Locate the cell with the specified text and output its [X, Y] center coordinate. 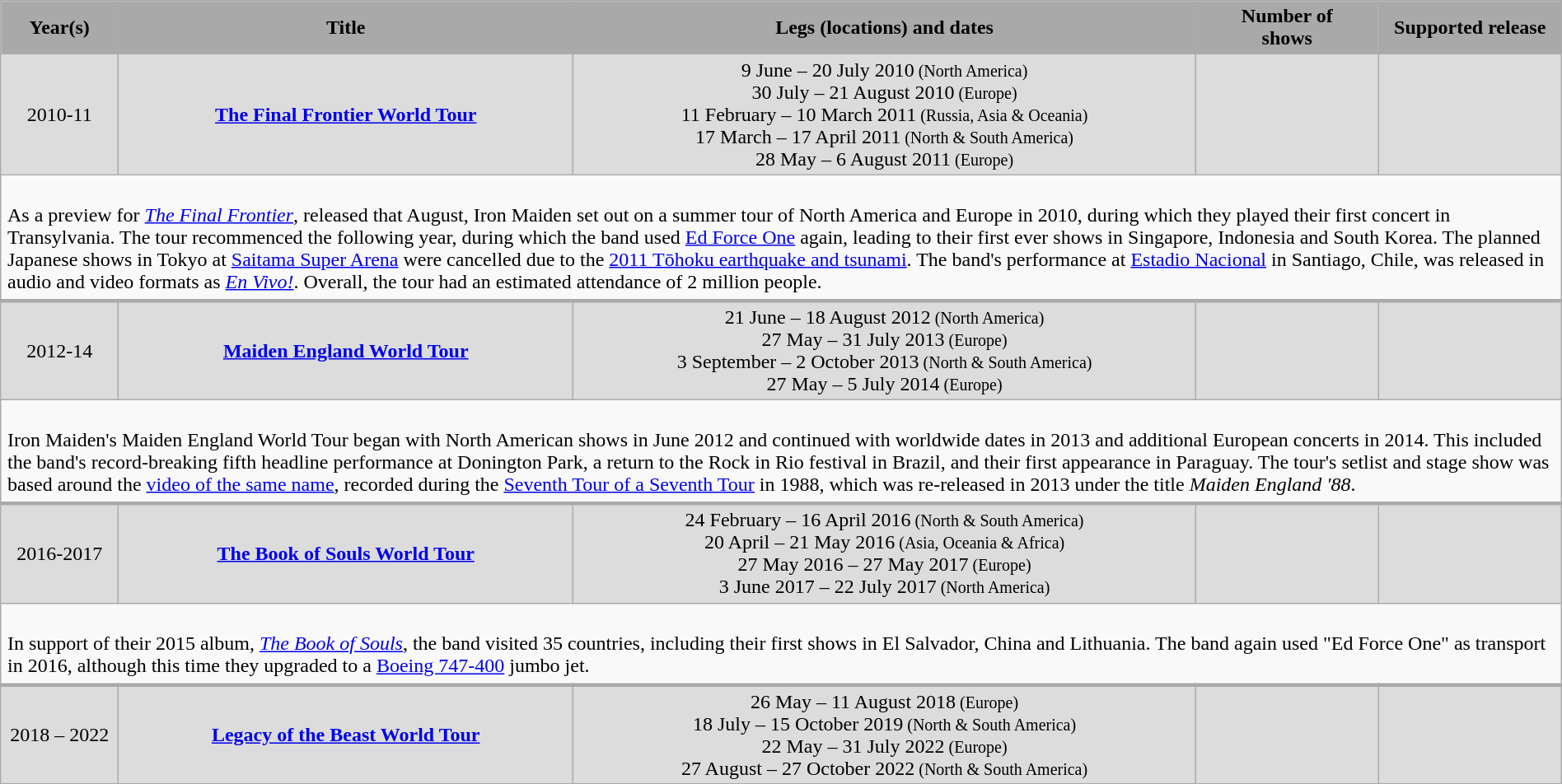
Number ofshows [1287, 28]
Legs (locations) and dates [885, 28]
Supported release [1470, 28]
Maiden England World Tour [346, 351]
Year(s) [59, 28]
2018 – 2022 [59, 735]
The Book of Souls World Tour [346, 553]
2012-14 [59, 351]
Legacy of the Beast World Tour [346, 735]
The Final Frontier World Tour [346, 114]
2010-11 [59, 114]
Title [346, 28]
2016-2017 [59, 553]
